From the cell containing the given text, extract its center point as [x, y] coordinate. 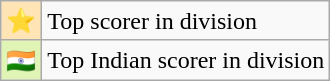
🇮🇳 [22, 60]
Top scorer in division [186, 21]
⭐ [22, 21]
Top Indian scorer in division [186, 60]
